Scan for the cell matching the given text and deliver its (X, Y) coordinate at center. 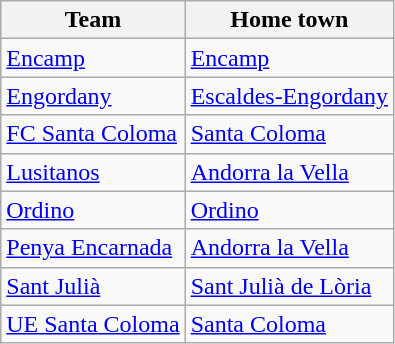
Lusitanos (93, 172)
Sant Julià de Lòria (289, 286)
Sant Julià (93, 286)
Escaldes-Engordany (289, 96)
Home town (289, 20)
Team (93, 20)
UE Santa Coloma (93, 324)
FC Santa Coloma (93, 134)
Engordany (93, 96)
Penya Encarnada (93, 248)
